For the text-containing cell, return its midpoint in (X, Y) coordinate format. 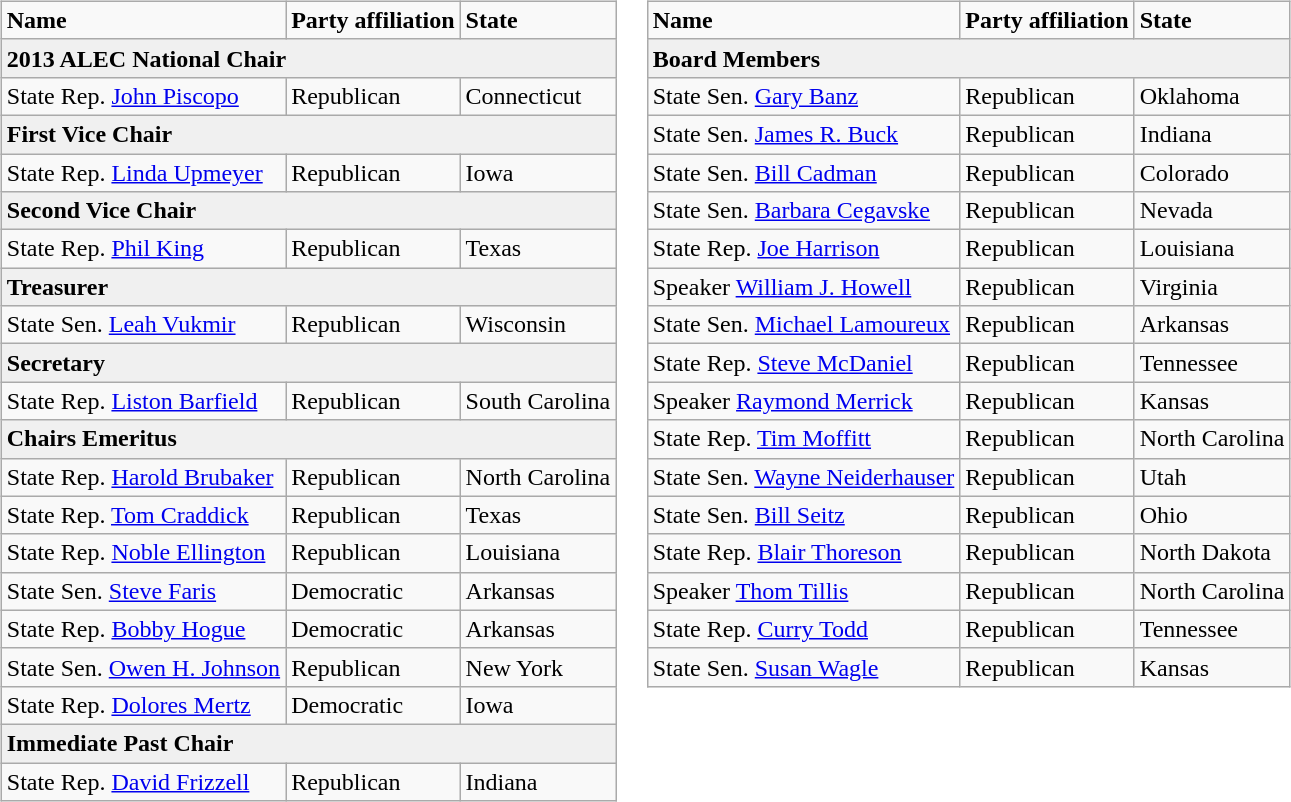
State Rep. Dolores Mertz (143, 705)
State Rep. Phil King (143, 249)
State Rep. Liston Barfield (143, 401)
South Carolina (538, 401)
Ohio (1212, 515)
Nevada (1212, 211)
Immediate Past Chair (308, 743)
State Rep. Noble Ellington (143, 553)
State Rep. Joe Harrison (804, 249)
Second Vice Chair (308, 211)
State Rep. Linda Upmeyer (143, 173)
State Sen. Michael Lamoureux (804, 325)
State Sen. Owen H. Johnson (143, 667)
Connecticut (538, 96)
Utah (1212, 477)
Oklahoma (1212, 96)
Speaker Raymond Merrick (804, 401)
Treasurer (308, 287)
Board Members (968, 58)
Virginia (1212, 287)
State Rep. Steve McDaniel (804, 363)
2013 ALEC National Chair (308, 58)
State Sen. Gary Banz (804, 96)
Wisconsin (538, 325)
State Rep. Harold Brubaker (143, 477)
State Sen. Barbara Cegavske (804, 211)
Speaker William J. Howell (804, 287)
State Sen. Bill Cadman (804, 173)
State Rep. Tom Craddick (143, 515)
Chairs Emeritus (308, 439)
State Sen. Steve Faris (143, 591)
State Rep. Tim Moffitt (804, 439)
State Rep. Curry Todd (804, 629)
State Rep. David Frizzell (143, 781)
State Rep. Bobby Hogue (143, 629)
State Sen. Susan Wagle (804, 667)
New York (538, 667)
State Sen. James R. Buck (804, 134)
Speaker Thom Tillis (804, 591)
Colorado (1212, 173)
State Sen. Wayne Neiderhauser (804, 477)
State Rep. John Piscopo (143, 96)
State Sen. Bill Seitz (804, 515)
State Sen. Leah Vukmir (143, 325)
Secretary (308, 363)
State Rep. Blair Thoreson (804, 553)
North Dakota (1212, 553)
First Vice Chair (308, 134)
